Return the (X, Y) coordinate for the center point of the cell that contains the specified text.  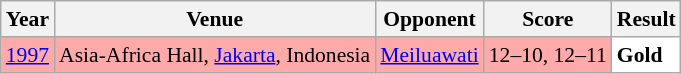
Year (28, 19)
Meiluawati (429, 55)
Venue (214, 19)
1997 (28, 55)
12–10, 12–11 (548, 55)
Score (548, 19)
Gold (646, 55)
Opponent (429, 19)
Asia-Africa Hall, Jakarta, Indonesia (214, 55)
Result (646, 19)
